Extract the [X, Y] coordinate from the center of the cell holding the provided text.  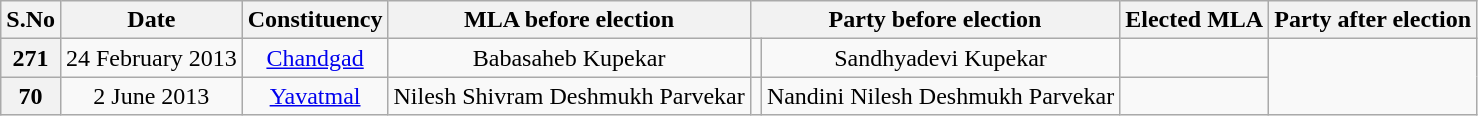
Yavatmal [315, 96]
24 February 2013 [151, 58]
Sandhyadevi Kupekar [940, 58]
70 [31, 96]
Babasaheb Kupekar [569, 58]
Date [151, 20]
Elected MLA [1194, 20]
2 June 2013 [151, 96]
Nilesh Shivram Deshmukh Parvekar [569, 96]
Constituency [315, 20]
Chandgad [315, 58]
Party after election [1373, 20]
MLA before election [569, 20]
Party before election [934, 20]
S.No [31, 20]
271 [31, 58]
Nandini Nilesh Deshmukh Parvekar [940, 96]
